From the cell containing the given text, extract its center point as [x, y] coordinate. 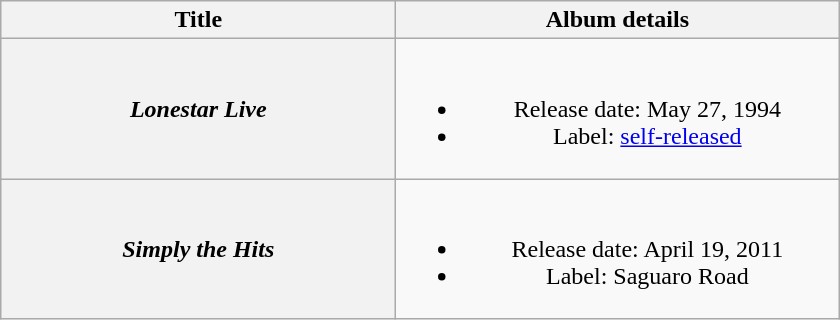
Release date: May 27, 1994Label: self-released [618, 109]
Simply the Hits [198, 249]
Release date: April 19, 2011Label: Saguaro Road [618, 249]
Title [198, 20]
Album details [618, 20]
Lonestar Live [198, 109]
